Capture the cell that displays the provided text and extract its (X, Y) central coordinate. 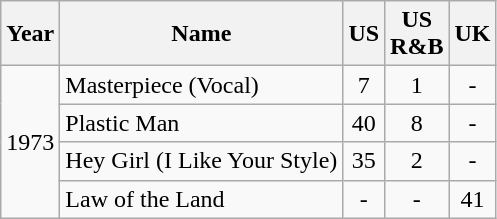
Name (202, 34)
Masterpiece (Vocal) (202, 85)
US (364, 34)
7 (364, 85)
UK (472, 34)
35 (364, 161)
Plastic Man (202, 123)
40 (364, 123)
Hey Girl (I Like Your Style) (202, 161)
Year (30, 34)
USR&B (417, 34)
Law of the Land (202, 199)
2 (417, 161)
8 (417, 123)
1973 (30, 142)
41 (472, 199)
1 (417, 85)
